Provide the [X, Y] coordinate of the cell's center where the given text is located.  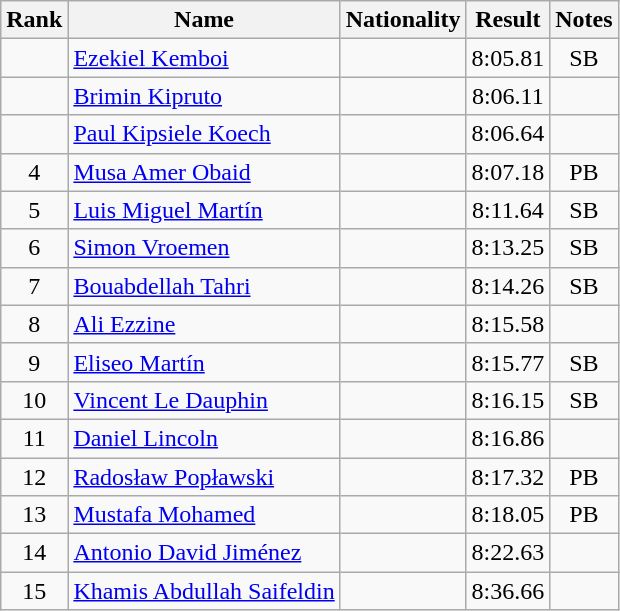
8:14.26 [508, 286]
Nationality [403, 20]
8:06.64 [508, 134]
Rank [34, 20]
8 [34, 324]
Paul Kipsiele Koech [204, 134]
Eliseo Martín [204, 362]
Ali Ezzine [204, 324]
8:16.15 [508, 400]
8:15.58 [508, 324]
4 [34, 172]
8:13.25 [508, 248]
Luis Miguel Martín [204, 210]
8:22.63 [508, 553]
6 [34, 248]
8:17.32 [508, 477]
8:07.18 [508, 172]
14 [34, 553]
Simon Vroemen [204, 248]
8:36.66 [508, 591]
Vincent Le Dauphin [204, 400]
Name [204, 20]
Brimin Kipruto [204, 96]
15 [34, 591]
8:18.05 [508, 515]
10 [34, 400]
Musa Amer Obaid [204, 172]
Mustafa Mohamed [204, 515]
7 [34, 286]
Radosław Popławski [204, 477]
8:16.86 [508, 438]
Bouabdellah Tahri [204, 286]
8:05.81 [508, 58]
12 [34, 477]
Ezekiel Kemboi [204, 58]
8:06.11 [508, 96]
Khamis Abdullah Saifeldin [204, 591]
Notes [584, 20]
5 [34, 210]
Result [508, 20]
11 [34, 438]
13 [34, 515]
Antonio David Jiménez [204, 553]
8:11.64 [508, 210]
8:15.77 [508, 362]
9 [34, 362]
Daniel Lincoln [204, 438]
